Locate the cell with the specified text and output its (x, y) center coordinate. 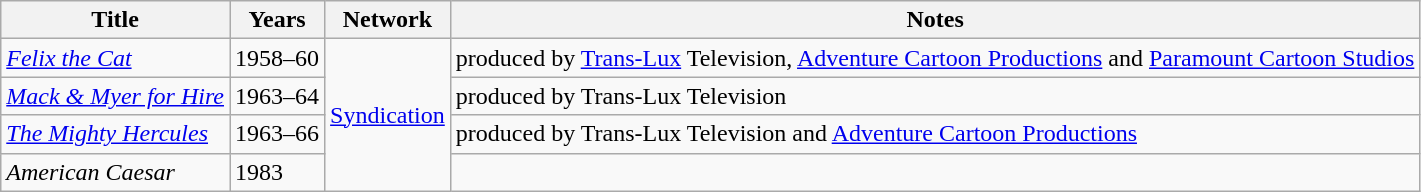
Notes (935, 20)
The Mighty Hercules (116, 134)
1958–60 (278, 58)
produced by Trans-Lux Television (935, 96)
produced by Trans-Lux Television and Adventure Cartoon Productions (935, 134)
Title (116, 20)
Syndication (388, 115)
American Caesar (116, 172)
Years (278, 20)
Felix the Cat (116, 58)
Mack & Myer for Hire (116, 96)
produced by Trans-Lux Television, Adventure Cartoon Productions and Paramount Cartoon Studios (935, 58)
1963–64 (278, 96)
1963–66 (278, 134)
Network (388, 20)
1983 (278, 172)
